Return the [x, y] coordinate for the center point of the cell that contains the specified text.  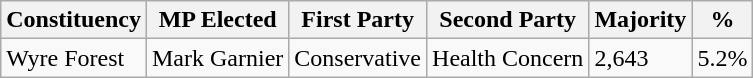
Second Party [508, 20]
% [722, 20]
First Party [358, 20]
Majority [640, 20]
Wyre Forest [74, 58]
5.2% [722, 58]
2,643 [640, 58]
Health Concern [508, 58]
Conservative [358, 58]
Constituency [74, 20]
Mark Garnier [217, 58]
MP Elected [217, 20]
